For the text-containing cell, return its midpoint in (x, y) coordinate format. 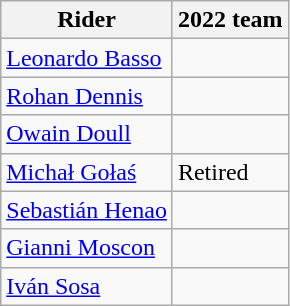
Rohan Dennis (87, 96)
Gianni Moscon (87, 248)
Michał Gołaś (87, 172)
Sebastián Henao (87, 210)
Owain Doull (87, 134)
Retired (230, 172)
Rider (87, 20)
Leonardo Basso (87, 58)
Iván Sosa (87, 286)
2022 team (230, 20)
